For the text-containing cell, return its midpoint in (X, Y) coordinate format. 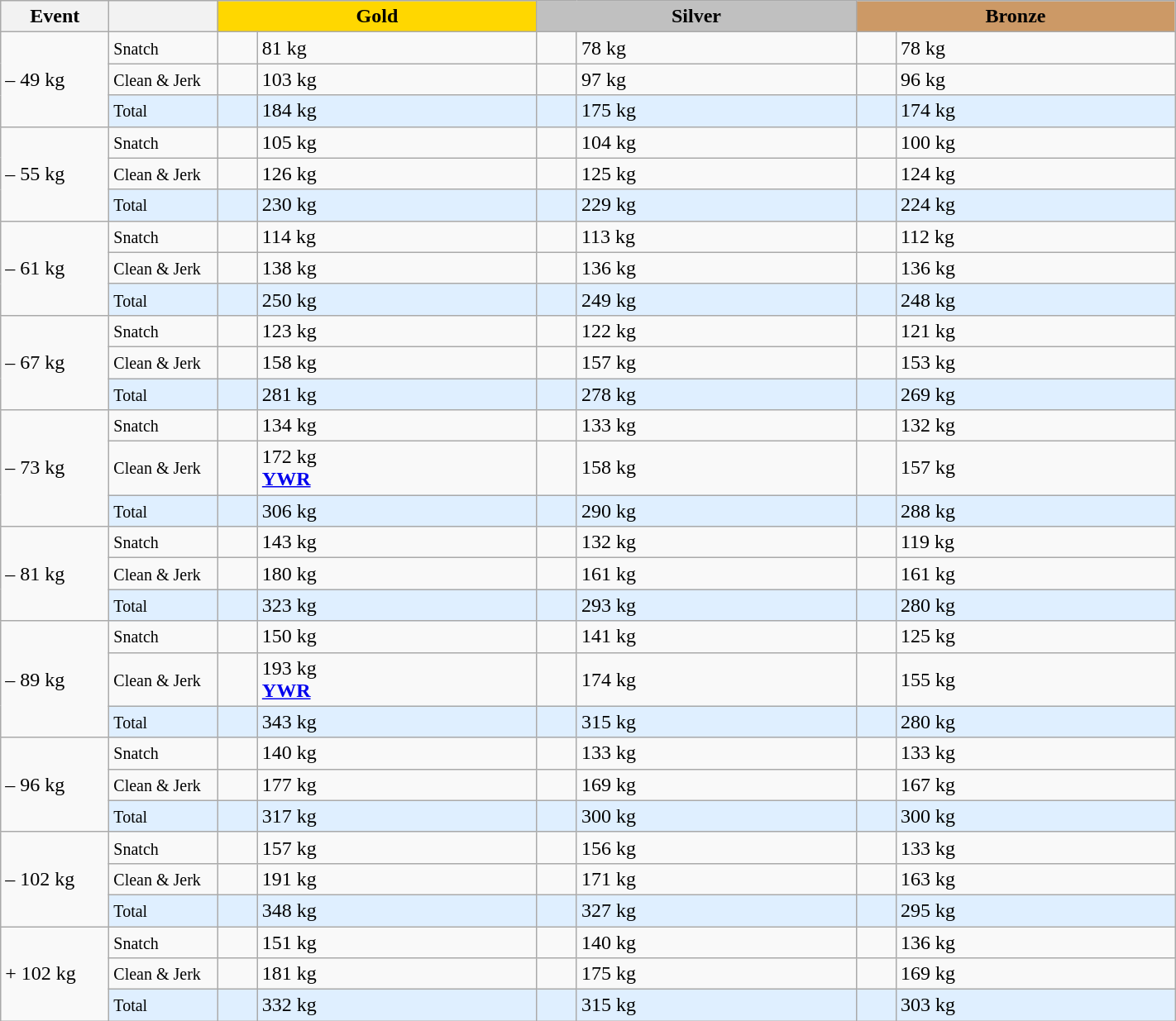
119 kg (1035, 542)
– 73 kg (55, 468)
– 89 kg (55, 680)
248 kg (1035, 299)
288 kg (1035, 511)
181 kg (397, 974)
Silver (696, 17)
121 kg (1035, 331)
156 kg (716, 847)
105 kg (397, 142)
332 kg (397, 1005)
– 61 kg (55, 268)
229 kg (716, 205)
103 kg (397, 79)
– 96 kg (55, 785)
126 kg (397, 174)
278 kg (716, 394)
+ 102 kg (55, 973)
– 81 kg (55, 574)
171 kg (716, 879)
Gold (377, 17)
348 kg (397, 910)
112 kg (1035, 236)
281 kg (397, 394)
249 kg (716, 299)
290 kg (716, 511)
155 kg (1035, 680)
123 kg (397, 331)
191 kg (397, 879)
– 55 kg (55, 174)
269 kg (1035, 394)
327 kg (716, 910)
114 kg (397, 236)
224 kg (1035, 205)
– 49 kg (55, 79)
96 kg (1035, 79)
81 kg (397, 48)
150 kg (397, 637)
143 kg (397, 542)
122 kg (716, 331)
124 kg (1035, 174)
153 kg (1035, 362)
193 kgYWR (397, 680)
– 67 kg (55, 362)
– 102 kg (55, 879)
Bronze (1016, 17)
184 kg (397, 111)
134 kg (397, 426)
230 kg (397, 205)
Event (55, 17)
343 kg (397, 722)
293 kg (716, 605)
295 kg (1035, 910)
163 kg (1035, 879)
100 kg (1035, 142)
317 kg (397, 816)
97 kg (716, 79)
167 kg (1035, 785)
113 kg (716, 236)
172 kgYWR (397, 468)
104 kg (716, 142)
250 kg (397, 299)
138 kg (397, 268)
306 kg (397, 511)
177 kg (397, 785)
303 kg (1035, 1005)
141 kg (716, 637)
323 kg (397, 605)
151 kg (397, 942)
180 kg (397, 574)
